Output the (x, y) coordinate of the center of the cell containing the given text.  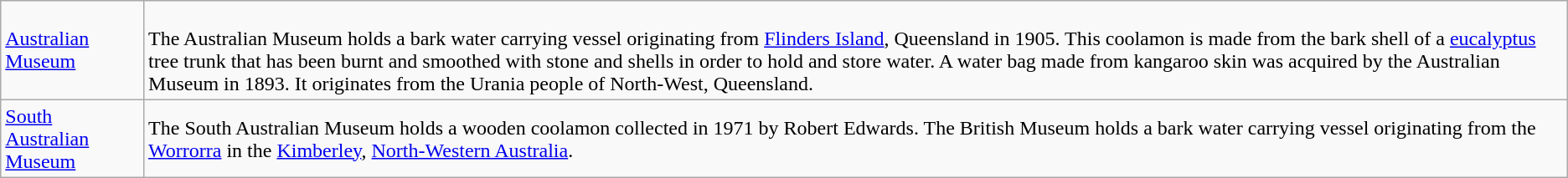
Australian Museum (72, 50)
South Australian Museum (72, 139)
